Extract the (x, y) coordinate from the center of the cell holding the provided text.  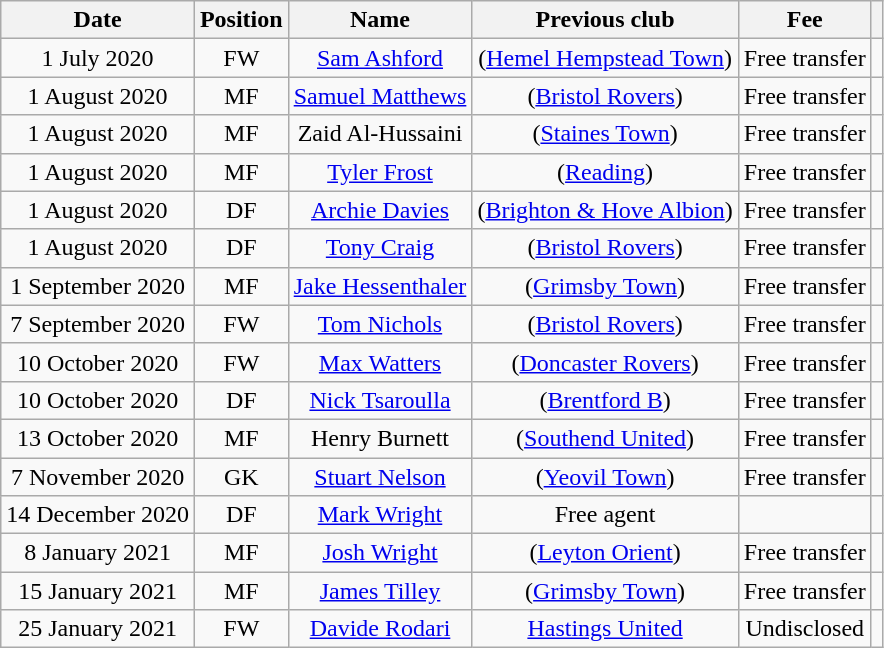
Tom Nichols (380, 324)
Hastings United (605, 629)
(Doncaster Rovers) (605, 362)
Henry Burnett (380, 438)
1 September 2020 (98, 286)
(Southend United) (605, 438)
GK (241, 477)
(Hemel Hempstead Town) (605, 58)
(Leyton Orient) (605, 553)
(Yeovil Town) (605, 477)
1 July 2020 (98, 58)
Stuart Nelson (380, 477)
Name (380, 20)
Archie Davies (380, 210)
25 January 2021 (98, 629)
13 October 2020 (98, 438)
Josh Wright (380, 553)
15 January 2021 (98, 591)
(Reading) (605, 172)
14 December 2020 (98, 515)
Zaid Al-Hussaini (380, 134)
(Staines Town) (605, 134)
7 September 2020 (98, 324)
Previous club (605, 20)
Tony Craig (380, 248)
(Brentford B) (605, 400)
Tyler Frost (380, 172)
8 January 2021 (98, 553)
Max Watters (380, 362)
Fee (804, 20)
7 November 2020 (98, 477)
Undisclosed (804, 629)
Samuel Matthews (380, 96)
James Tilley (380, 591)
(Brighton & Hove Albion) (605, 210)
Mark Wright (380, 515)
Jake Hessenthaler (380, 286)
Sam Ashford (380, 58)
Free agent (605, 515)
Date (98, 20)
Davide Rodari (380, 629)
Position (241, 20)
Nick Tsaroulla (380, 400)
